From the cell containing the given text, extract its center point as (X, Y) coordinate. 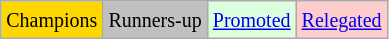
Champions (52, 20)
Promoted (252, 20)
Relegated (342, 20)
Runners-up (155, 20)
